Identify which cell holds the provided text, then report its (X, Y) central coordinate. 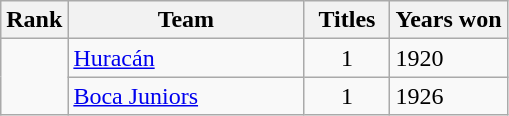
Titles (347, 20)
1926 (448, 96)
Team (186, 20)
Rank (34, 20)
Boca Juniors (186, 96)
Huracán (186, 58)
1920 (448, 58)
Years won (448, 20)
